Output the (x, y) coordinate of the center of the cell containing the given text.  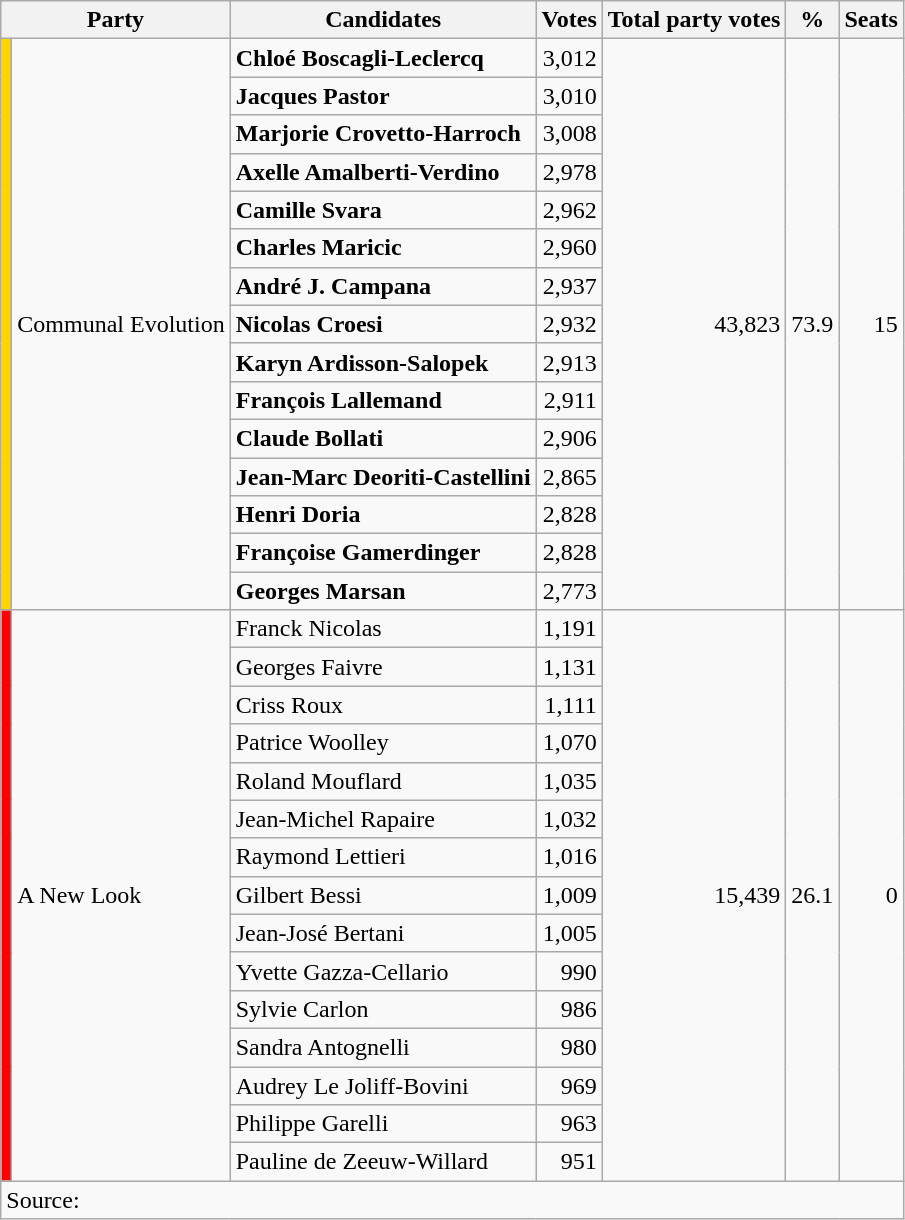
Communal Evolution (121, 324)
Criss Roux (383, 705)
Chloé Boscagli-Leclercq (383, 58)
Franck Nicolas (383, 629)
963 (569, 1124)
2,937 (569, 286)
Jean-José Bertani (383, 933)
Seats (871, 20)
986 (569, 1009)
Axelle Amalberti-Verdino (383, 172)
Jean-Marc Deoriti-Castellini (383, 477)
990 (569, 971)
Sandra Antognelli (383, 1047)
% (812, 20)
1,016 (569, 857)
Marjorie Crovetto-Harroch (383, 134)
3,008 (569, 134)
0 (871, 896)
Party (116, 20)
Claude Bollati (383, 438)
1,035 (569, 781)
3,012 (569, 58)
Audrey Le Joliff-Bovini (383, 1085)
Jean-Michel Rapaire (383, 819)
73.9 (812, 324)
2,865 (569, 477)
3,010 (569, 96)
1,070 (569, 743)
1,005 (569, 933)
Charles Maricic (383, 248)
Pauline de Zeeuw-Willard (383, 1162)
Camille Svara (383, 210)
1,191 (569, 629)
Source: (452, 1200)
Patrice Woolley (383, 743)
Yvette Gazza-Cellario (383, 971)
Total party votes (694, 20)
Karyn Ardisson-Salopek (383, 362)
Votes (569, 20)
Candidates (383, 20)
1,111 (569, 705)
André J. Campana (383, 286)
26.1 (812, 896)
1,009 (569, 895)
951 (569, 1162)
Françoise Gamerdinger (383, 553)
15 (871, 324)
Henri Doria (383, 515)
Gilbert Bessi (383, 895)
980 (569, 1047)
43,823 (694, 324)
Nicolas Croesi (383, 324)
François Lallemand (383, 400)
2,962 (569, 210)
2,906 (569, 438)
A New Look (121, 896)
1,131 (569, 667)
2,960 (569, 248)
969 (569, 1085)
2,911 (569, 400)
2,773 (569, 591)
Georges Faivre (383, 667)
Philippe Garelli (383, 1124)
Sylvie Carlon (383, 1009)
2,932 (569, 324)
Raymond Lettieri (383, 857)
2,978 (569, 172)
Roland Mouflard (383, 781)
15,439 (694, 896)
2,913 (569, 362)
1,032 (569, 819)
Georges Marsan (383, 591)
Jacques Pastor (383, 96)
